Find where the given text appears and provide that cell's center as (x, y) coordinate. 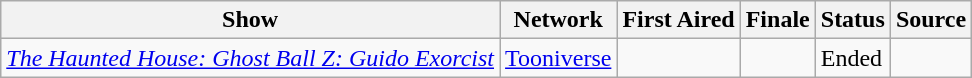
Network (558, 20)
The Haunted House: Ghost Ball Z: Guido Exorcist (250, 58)
Ended (852, 58)
Show (250, 20)
Status (852, 20)
Finale (778, 20)
Tooniverse (558, 58)
First Aired (678, 20)
Source (930, 20)
